Capture the cell that displays the provided text and extract its (X, Y) central coordinate. 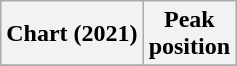
Peakposition (189, 34)
Chart (2021) (72, 34)
